Output the (X, Y) coordinate of the center of the cell containing the given text.  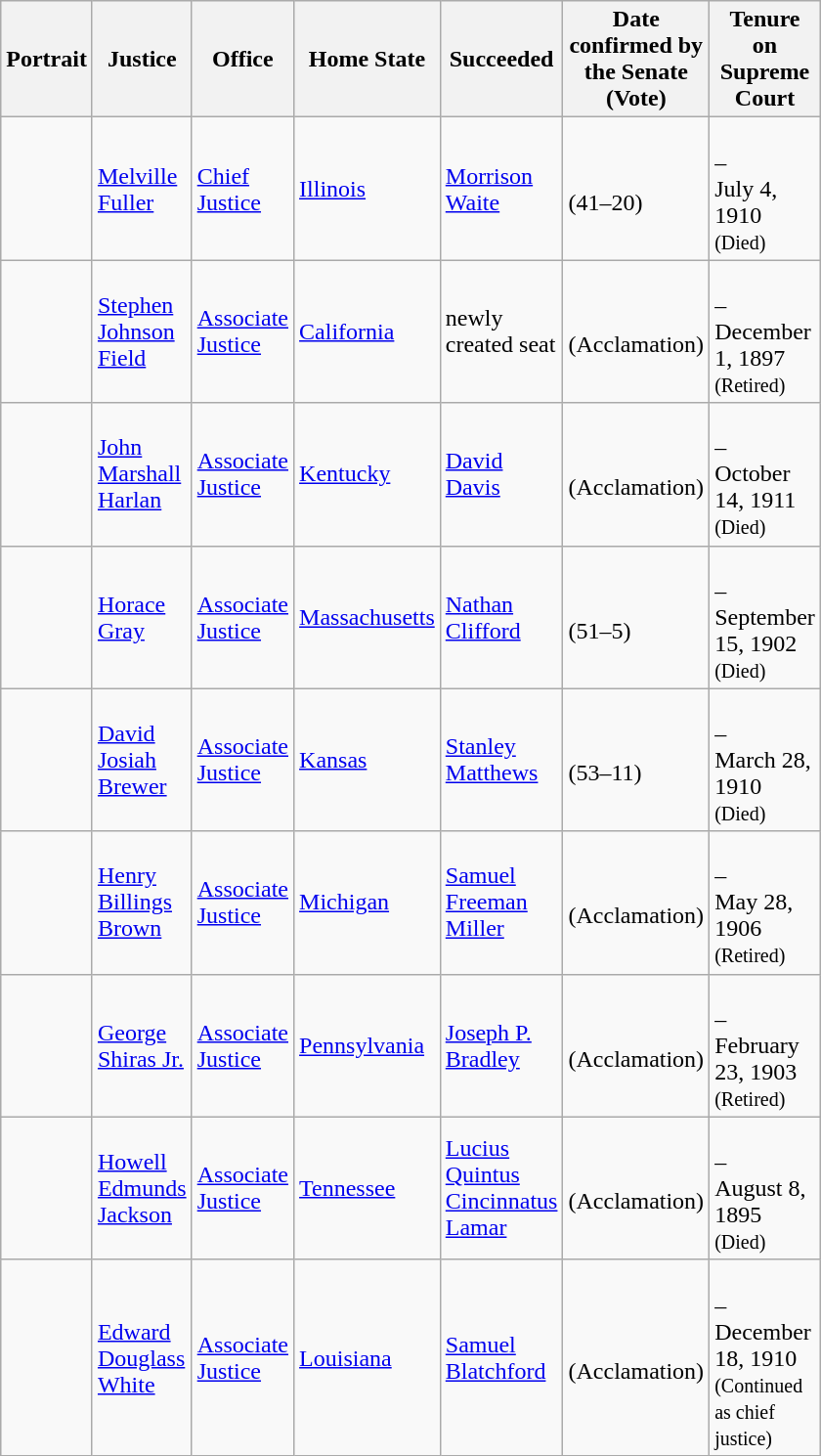
Nathan Clifford (501, 617)
John Marshall Harlan (142, 474)
Howell Edmunds Jackson (142, 1188)
Lucius Quintus Cincinnatus Lamar (501, 1188)
Justice (142, 59)
–December 18, 1910(Continued as chief justice) (765, 1357)
David Josiah Brewer (142, 760)
Michigan (367, 903)
–December 1, 1897(Retired) (765, 331)
Stanley Matthews (501, 760)
Kansas (367, 760)
–March 28, 1910(Died) (765, 760)
–August 8, 1895(Died) (765, 1188)
Succeeded (501, 59)
Henry Billings Brown (142, 903)
Office (242, 59)
newly created seat (501, 331)
–October 14, 1911(Died) (765, 474)
–September 15, 1902(Died) (765, 617)
Melville Fuller (142, 189)
California (367, 331)
Date confirmed by the Senate(Vote) (636, 59)
Home State (367, 59)
Pennsylvania (367, 1045)
Illinois (367, 189)
David Davis (501, 474)
(51–5) (636, 617)
Chief Justice (242, 189)
Kentucky (367, 474)
–July 4, 1910(Died) (765, 189)
Samuel Freeman Miller (501, 903)
–February 23, 1903(Retired) (765, 1045)
Massachusetts (367, 617)
(41–20) (636, 189)
George Shiras Jr. (142, 1045)
Tennessee (367, 1188)
Portrait (47, 59)
(53–11) (636, 760)
Stephen Johnson Field (142, 331)
Edward Douglass White (142, 1357)
Morrison Waite (501, 189)
Joseph P. Bradley (501, 1045)
Samuel Blatchford (501, 1357)
Horace Gray (142, 617)
Louisiana (367, 1357)
–May 28, 1906(Retired) (765, 903)
Tenure on Supreme Court (765, 59)
